Return (x, y) of the center of cell containing provided text 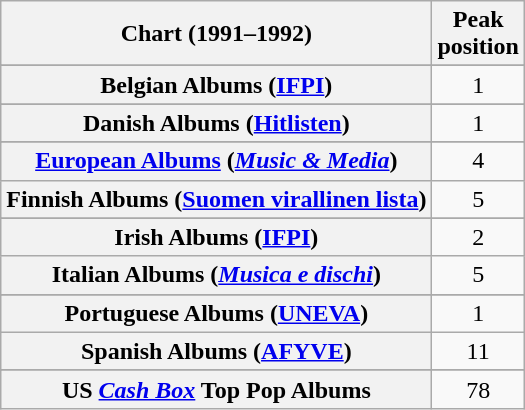
Belgian Albums (IFPI) (216, 85)
US Cash Box Top Pop Albums (216, 389)
Danish Albums (Hitlisten) (216, 123)
11 (478, 351)
Peakposition (478, 34)
78 (478, 389)
Portuguese Albums (UNEVA) (216, 313)
2 (478, 237)
Italian Albums (Musica e dischi) (216, 275)
4 (478, 161)
Spanish Albums (AFYVE) (216, 351)
Chart (1991–1992) (216, 34)
European Albums (Music & Media) (216, 161)
Finnish Albums (Suomen virallinen lista) (216, 199)
Irish Albums (IFPI) (216, 237)
